Return the [X, Y] coordinate for the center point of the cell that contains the specified text.  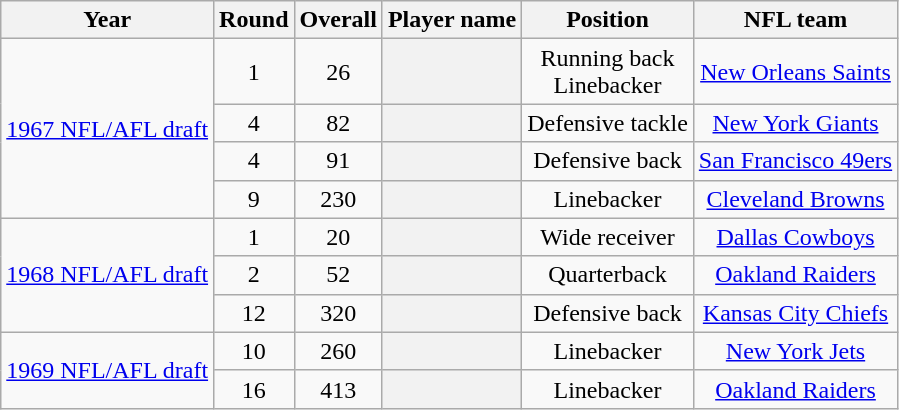
Player name [452, 20]
New Orleans Saints [795, 72]
Kansas City Chiefs [795, 313]
1968 NFL/AFL draft [108, 275]
91 [338, 161]
10 [254, 351]
1969 NFL/AFL draft [108, 370]
12 [254, 313]
Running backLinebacker [608, 72]
New York Giants [795, 123]
New York Jets [795, 351]
Wide receiver [608, 237]
26 [338, 72]
413 [338, 389]
16 [254, 389]
Year [108, 20]
9 [254, 199]
San Francisco 49ers [795, 161]
20 [338, 237]
Defensive tackle [608, 123]
1967 NFL/AFL draft [108, 128]
Round [254, 20]
NFL team [795, 20]
52 [338, 275]
230 [338, 199]
Position [608, 20]
Dallas Cowboys [795, 237]
82 [338, 123]
Quarterback [608, 275]
Cleveland Browns [795, 199]
260 [338, 351]
2 [254, 275]
320 [338, 313]
Overall [338, 20]
